From the cell containing the given text, extract its center point as (x, y) coordinate. 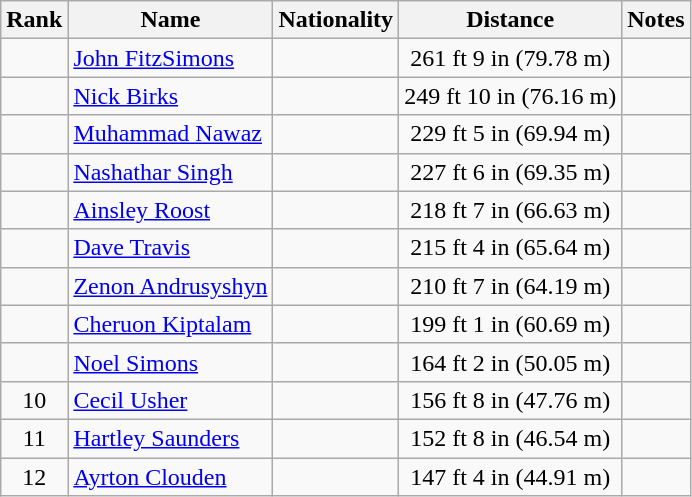
147 ft 4 in (44.91 m) (510, 477)
210 ft 7 in (64.19 m) (510, 286)
261 ft 9 in (79.78 m) (510, 58)
Distance (510, 20)
249 ft 10 in (76.16 m) (510, 96)
156 ft 8 in (47.76 m) (510, 400)
152 ft 8 in (46.54 m) (510, 438)
164 ft 2 in (50.05 m) (510, 362)
Noel Simons (170, 362)
10 (34, 400)
218 ft 7 in (66.63 m) (510, 210)
Name (170, 20)
Zenon Andrusyshyn (170, 286)
12 (34, 477)
John FitzSimons (170, 58)
Rank (34, 20)
Nashathar Singh (170, 172)
Cheruon Kiptalam (170, 324)
199 ft 1 in (60.69 m) (510, 324)
Notes (656, 20)
Muhammad Nawaz (170, 134)
Ayrton Clouden (170, 477)
Cecil Usher (170, 400)
Nick Birks (170, 96)
Ainsley Roost (170, 210)
Dave Travis (170, 248)
229 ft 5 in (69.94 m) (510, 134)
11 (34, 438)
215 ft 4 in (65.64 m) (510, 248)
Nationality (336, 20)
227 ft 6 in (69.35 m) (510, 172)
Hartley Saunders (170, 438)
